Scan for the cell matching the given text and deliver its (x, y) coordinate at center. 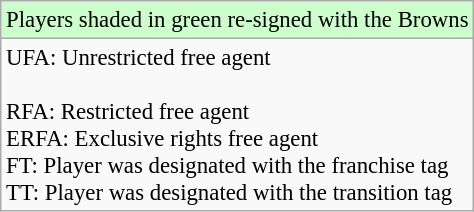
Players shaded in green re-signed with the Browns (238, 20)
